Output the (x, y) coordinate of the center of the cell containing the given text.  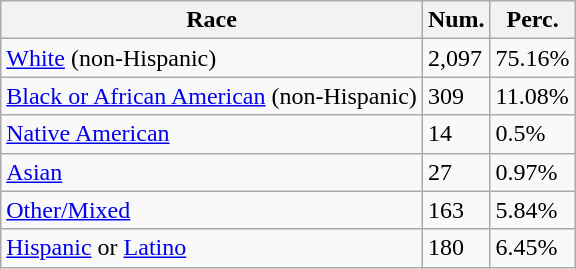
Perc. (532, 20)
11.08% (532, 96)
163 (456, 210)
75.16% (532, 58)
Asian (212, 172)
6.45% (532, 248)
0.97% (532, 172)
Black or African American (non-Hispanic) (212, 96)
2,097 (456, 58)
0.5% (532, 134)
14 (456, 134)
Race (212, 20)
180 (456, 248)
Native American (212, 134)
White (non-Hispanic) (212, 58)
27 (456, 172)
Hispanic or Latino (212, 248)
309 (456, 96)
Other/Mixed (212, 210)
Num. (456, 20)
5.84% (532, 210)
